Detect which cell encompasses the target text, then output its [x, y] center coordinate. 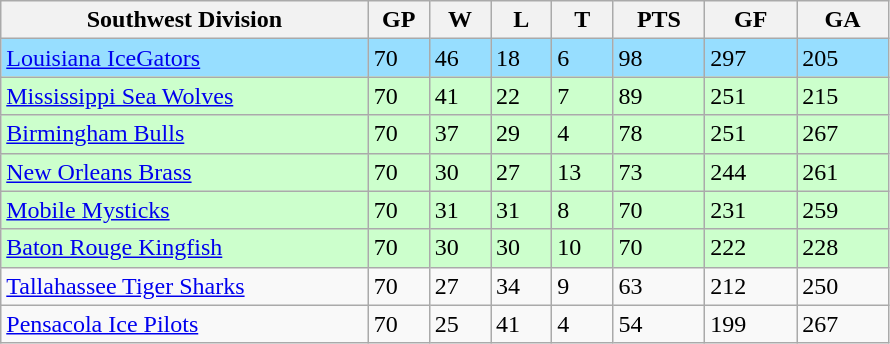
98 [659, 58]
10 [582, 248]
34 [522, 286]
9 [582, 286]
Southwest Division [184, 20]
222 [751, 248]
18 [522, 58]
W [460, 20]
7 [582, 96]
T [582, 20]
297 [751, 58]
6 [582, 58]
261 [843, 172]
Pensacola Ice Pilots [184, 324]
29 [522, 134]
8 [582, 210]
Louisiana IceGators [184, 58]
Baton Rouge Kingfish [184, 248]
259 [843, 210]
73 [659, 172]
205 [843, 58]
63 [659, 286]
212 [751, 286]
215 [843, 96]
244 [751, 172]
PTS [659, 20]
199 [751, 324]
13 [582, 172]
231 [751, 210]
L [522, 20]
22 [522, 96]
Mobile Mysticks [184, 210]
228 [843, 248]
78 [659, 134]
37 [460, 134]
250 [843, 286]
46 [460, 58]
89 [659, 96]
Birmingham Bulls [184, 134]
Mississippi Sea Wolves [184, 96]
25 [460, 324]
New Orleans Brass [184, 172]
GF [751, 20]
GP [398, 20]
Tallahassee Tiger Sharks [184, 286]
54 [659, 324]
GA [843, 20]
